Determine the [x, y] coordinate at the center of the cell enclosing the given text.  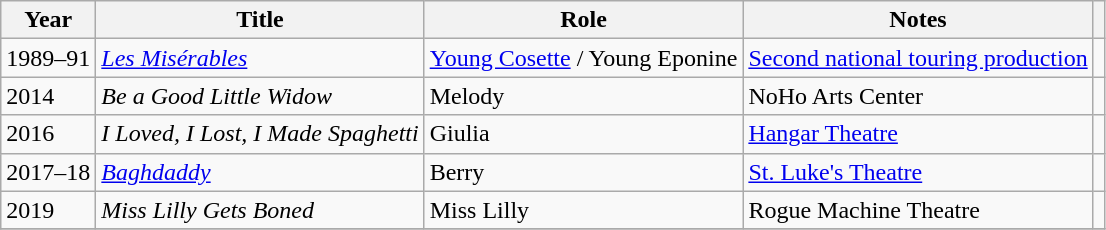
Berry [584, 172]
Baghdaddy [260, 172]
Notes [918, 20]
Second national touring production [918, 58]
Role [584, 20]
1989–91 [48, 58]
Les Misérables [260, 58]
St. Luke's Theatre [918, 172]
Rogue Machine Theatre [918, 210]
Giulia [584, 134]
Melody [584, 96]
Year [48, 20]
2016 [48, 134]
Miss Lilly Gets Boned [260, 210]
Be a Good Little Widow [260, 96]
NoHo Arts Center [918, 96]
Title [260, 20]
Hangar Theatre [918, 134]
2017–18 [48, 172]
I Loved, I Lost, I Made Spaghetti [260, 134]
2014 [48, 96]
Young Cosette / Young Eponine [584, 58]
2019 [48, 210]
Miss Lilly [584, 210]
